Output the [X, Y] coordinate of the center of the cell containing the given text.  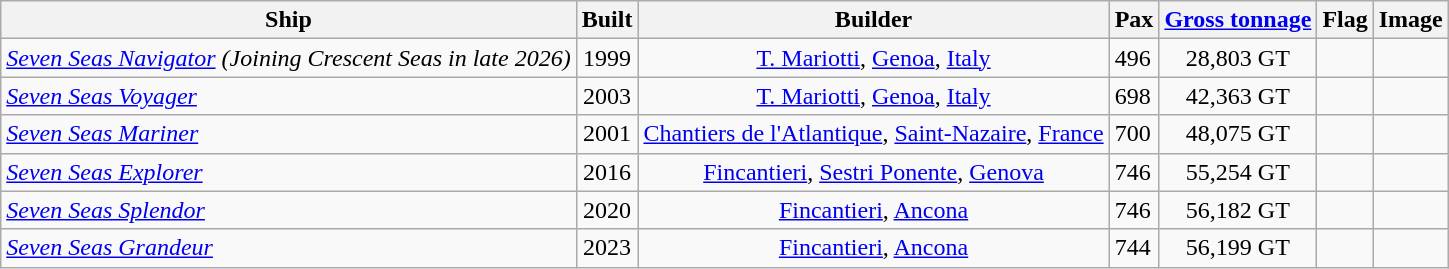
698 [1134, 96]
2001 [607, 134]
2003 [607, 96]
Flag [1345, 20]
Fincantieri, Sestri Ponente, Genova [874, 172]
Built [607, 20]
1999 [607, 58]
2020 [607, 210]
Pax [1134, 20]
28,803 GT [1238, 58]
496 [1134, 58]
56,182 GT [1238, 210]
55,254 GT [1238, 172]
42,363 GT [1238, 96]
Image [1410, 20]
Builder [874, 20]
Seven Seas Navigator (Joining Crescent Seas in late 2026) [288, 58]
Chantiers de l'Atlantique, Saint-Nazaire, France [874, 134]
Seven Seas Explorer [288, 172]
Gross tonnage [1238, 20]
700 [1134, 134]
48,075 GT [1238, 134]
Seven Seas Splendor [288, 210]
744 [1134, 248]
Seven Seas Mariner [288, 134]
2016 [607, 172]
56,199 GT [1238, 248]
Seven Seas Voyager [288, 96]
Seven Seas Grandeur [288, 248]
Ship [288, 20]
2023 [607, 248]
